Return the (x, y) coordinate for the center point of the cell that contains the specified text.  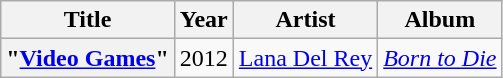
Title (88, 20)
Album (440, 20)
2012 (204, 58)
Year (204, 20)
"Video Games" (88, 58)
Lana Del Rey (305, 58)
Born to Die (440, 58)
Artist (305, 20)
